Locate the cell with the specified text and output its (X, Y) center coordinate. 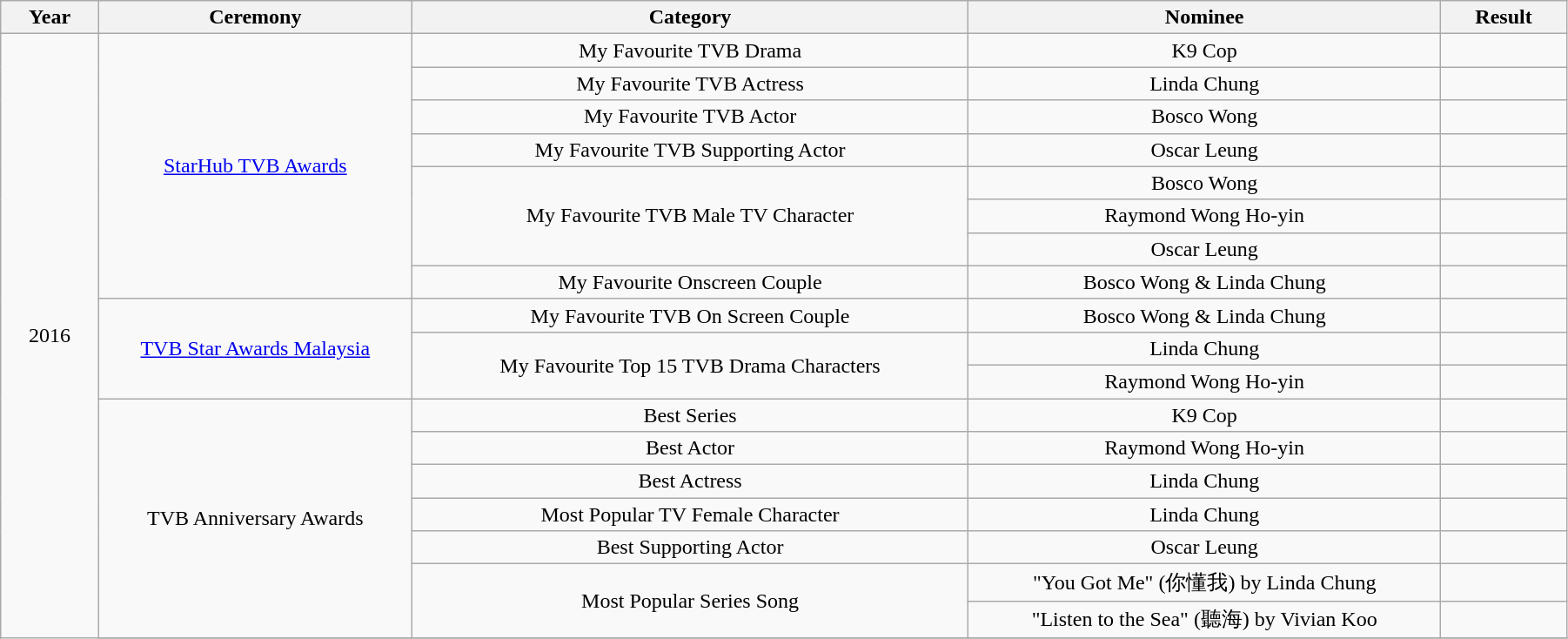
My Favourite TVB Actress (689, 84)
Best Series (689, 415)
My Favourite TVB Male TV Character (689, 216)
Category (689, 17)
TVB Star Awards Malaysia (255, 348)
"You Got Me" (你懂我) by Linda Chung (1204, 583)
My Favourite TVB On Screen Couple (689, 315)
My Favourite TVB Drama (689, 50)
Most Popular Series Song (689, 601)
Best Actress (689, 481)
Most Popular TV Female Character (689, 515)
My Favourite TVB Supporting Actor (689, 150)
My Favourite Top 15 TVB Drama Characters (689, 365)
Result (1504, 17)
"Listen to the Sea" (聽海) by Vivian Koo (1204, 620)
Ceremony (255, 17)
My Favourite TVB Actor (689, 117)
TVB Anniversary Awards (255, 519)
Best Supporting Actor (689, 548)
2016 (50, 336)
Nominee (1204, 17)
Year (50, 17)
StarHub TVB Awards (255, 166)
Best Actor (689, 448)
My Favourite Onscreen Couple (689, 282)
